Provide the [X, Y] coordinate of the cell's center where the given text is located.  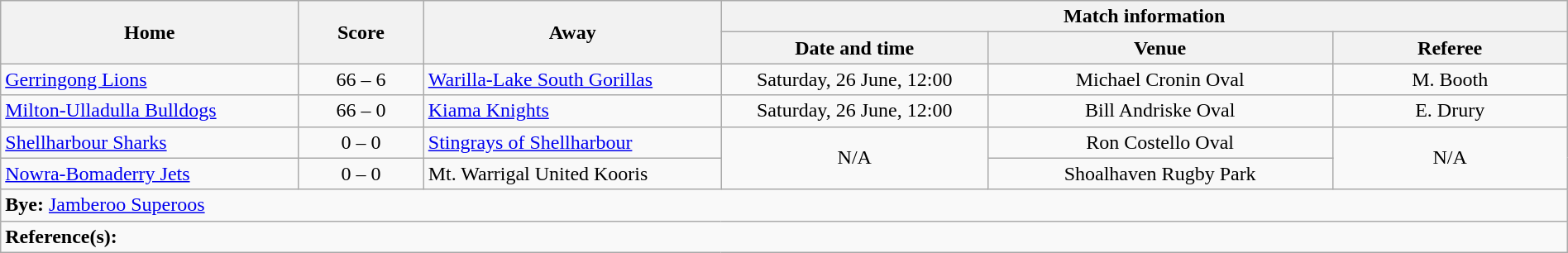
Score [361, 32]
Stingrays of Shellharbour [572, 142]
Kiama Knights [572, 111]
Gerringong Lions [150, 79]
Bill Andriske Oval [1159, 111]
Nowra-Bomaderry Jets [150, 174]
Mt. Warrigal United Kooris [572, 174]
Date and time [854, 48]
66 – 0 [361, 111]
Milton-Ulladulla Bulldogs [150, 111]
E. Drury [1450, 111]
Warilla-Lake South Gorillas [572, 79]
M. Booth [1450, 79]
Home [150, 32]
Ron Costello Oval [1159, 142]
Venue [1159, 48]
Shoalhaven Rugby Park [1159, 174]
Shellharbour Sharks [150, 142]
Referee [1450, 48]
Reference(s): [784, 236]
Away [572, 32]
Match information [1145, 17]
Bye: Jamberoo Superoos [784, 205]
66 – 6 [361, 79]
Michael Cronin Oval [1159, 79]
